Locate the cell with the specified text and output its (X, Y) center coordinate. 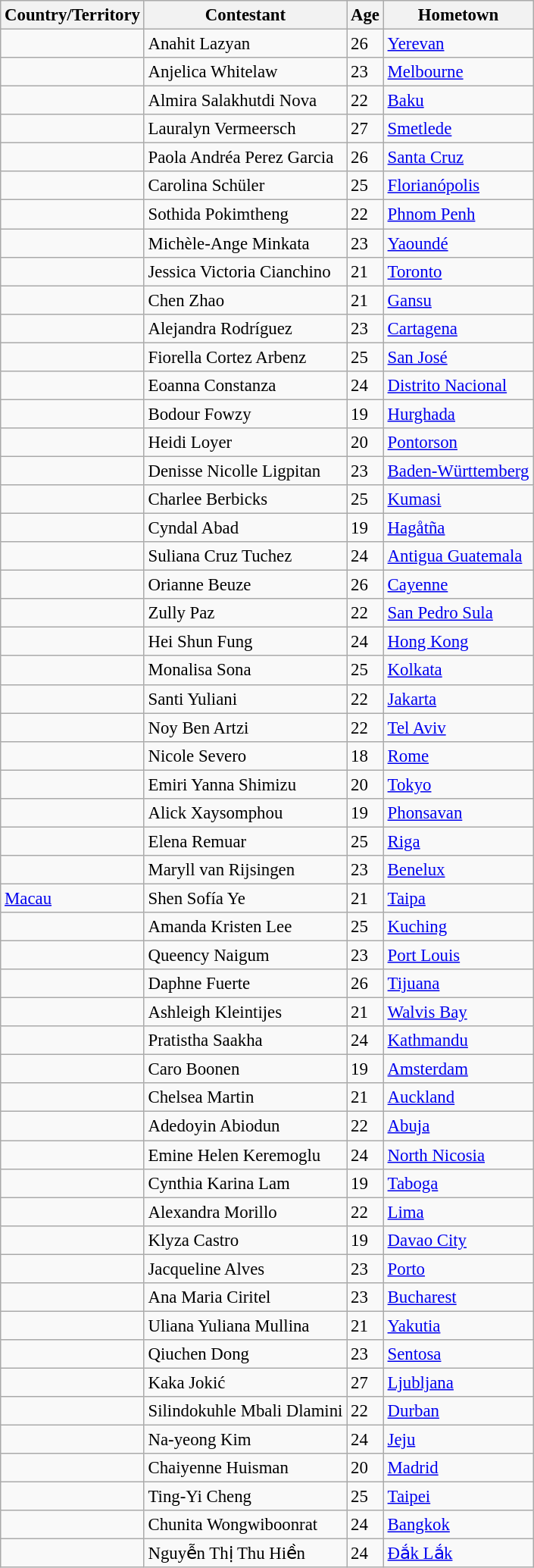
Alejandra Rodríguez (245, 328)
Melbourne (457, 72)
Suliana Cruz Tuchez (245, 556)
Tel Aviv (457, 728)
Maryll van Rijsingen (245, 870)
Đắk Lắk (457, 1554)
Kuching (457, 927)
Lauralyn Vermeersch (245, 129)
Zully Paz (245, 613)
Denisse Nicolle Ligpitan (245, 471)
San José (457, 357)
Santa Cruz (457, 158)
Abuja (457, 1126)
Amanda Kristen Lee (245, 927)
Shen Sofía Ye (245, 898)
Walvis Bay (457, 1012)
Kolkata (457, 671)
Kumasi (457, 499)
Chen Zhao (245, 300)
Fiorella Cortez Arbenz (245, 357)
Emiri Yanna Shimizu (245, 784)
Madrid (457, 1468)
Auckland (457, 1098)
Uliana Yuliana Mullina (245, 1325)
Contestant (245, 15)
Country/Territory (73, 15)
Baden-Württemberg (457, 471)
Cayenne (457, 585)
Taipa (457, 898)
Santi Yuliani (245, 699)
Jeju (457, 1440)
Smetlede (457, 129)
Tijuana (457, 984)
Queency Naigum (245, 956)
Phonsavan (457, 813)
Yaoundé (457, 243)
Tokyo (457, 784)
Gansu (457, 300)
Hei Shun Fung (245, 642)
Alick Xaysomphou (245, 813)
Distrito Nacional (457, 386)
Silindokuhle Mbali Dlamini (245, 1411)
Taipei (457, 1497)
Na-yeong Kim (245, 1440)
Charlee Berbicks (245, 499)
Chaiyenne Huisman (245, 1468)
Hong Kong (457, 642)
Kaka Jokić (245, 1382)
Bangkok (457, 1525)
Sentosa (457, 1354)
Hurghada (457, 414)
Qiuchen Dong (245, 1354)
Antigua Guatemala (457, 556)
Daphne Fuerte (245, 984)
Kathmandu (457, 1041)
Anjelica Whitelaw (245, 72)
Bucharest (457, 1297)
Macau (73, 898)
Yakutia (457, 1325)
Elena Remuar (245, 841)
Anahit Lazyan (245, 44)
Rome (457, 756)
Durban (457, 1411)
Davao City (457, 1240)
Ljubljana (457, 1382)
Chelsea Martin (245, 1098)
Amsterdam (457, 1069)
Port Louis (457, 956)
Hagåtña (457, 528)
Cartagena (457, 328)
Riga (457, 841)
Jakarta (457, 699)
Caro Boonen (245, 1069)
Florianópolis (457, 186)
Sothida Pokimtheng (245, 214)
Almira Salakhutdi Nova (245, 101)
Ashleigh Kleintijes (245, 1012)
Ting-Yi Cheng (245, 1497)
Cyndal Abad (245, 528)
Klyza Castro (245, 1240)
Alexandra Morillo (245, 1212)
Porto (457, 1269)
Monalisa Sona (245, 671)
Toronto (457, 271)
Nicole Severo (245, 756)
18 (365, 756)
Emine Helen Keremoglu (245, 1155)
Orianne Beuze (245, 585)
Noy Ben Artzi (245, 728)
Michèle-Ange Minkata (245, 243)
Chunita Wongwiboonrat (245, 1525)
Benelux (457, 870)
North Nicosia (457, 1155)
Bodour Fowzy (245, 414)
San Pedro Sula (457, 613)
Paola Andréa Perez Garcia (245, 158)
Heidi Loyer (245, 443)
Lima (457, 1212)
Adedoyin Abiodun (245, 1126)
Taboga (457, 1183)
Pontorson (457, 443)
Nguyễn Thị Thu Hiền (245, 1554)
Age (365, 15)
Pratistha Saakha (245, 1041)
Yerevan (457, 44)
Ana Maria Ciritel (245, 1297)
Carolina Schüler (245, 186)
Jacqueline Alves (245, 1269)
Jessica Victoria Cianchino (245, 271)
Baku (457, 101)
Eoanna Constanza (245, 386)
Phnom Penh (457, 214)
Hometown (457, 15)
Cynthia Karina Lam (245, 1183)
